Return the (X, Y) coordinate for the center point of the cell that contains the specified text.  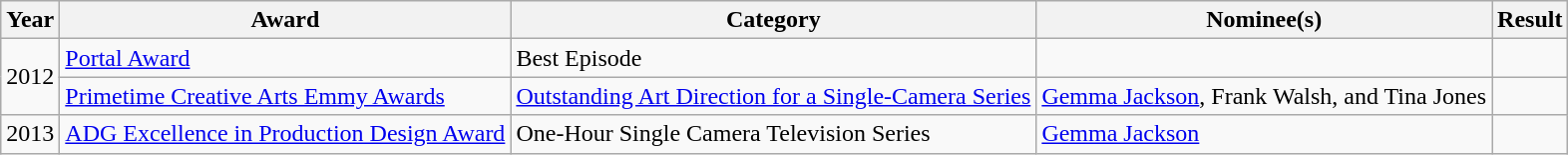
Gemma Jackson, Frank Walsh, and Tina Jones (1265, 96)
2013 (30, 134)
Portal Award (285, 58)
Primetime Creative Arts Emmy Awards (285, 96)
One-Hour Single Camera Television Series (774, 134)
Gemma Jackson (1265, 134)
ADG Excellence in Production Design Award (285, 134)
2012 (30, 77)
Category (774, 20)
Nominee(s) (1265, 20)
Outstanding Art Direction for a Single-Camera Series (774, 96)
Result (1530, 20)
Year (30, 20)
Best Episode (774, 58)
Award (285, 20)
